Identify which cell holds the provided text, then report its [X, Y] central coordinate. 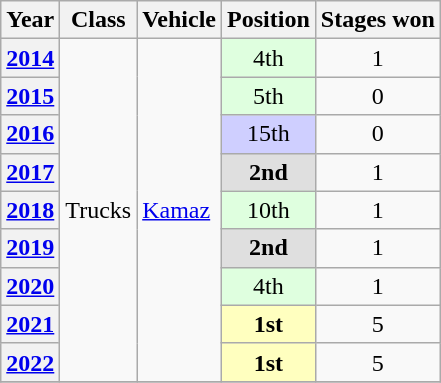
2016 [30, 134]
15th [269, 134]
Stages won [378, 20]
Year [30, 20]
2015 [30, 96]
2020 [30, 286]
2022 [30, 362]
Position [269, 20]
2021 [30, 324]
Vehicle [180, 20]
2014 [30, 58]
10th [269, 210]
5th [269, 96]
2019 [30, 248]
Kamaz [180, 210]
Class [98, 20]
2017 [30, 172]
2018 [30, 210]
Trucks [98, 210]
